Locate the cell with the specified text and output its (x, y) center coordinate. 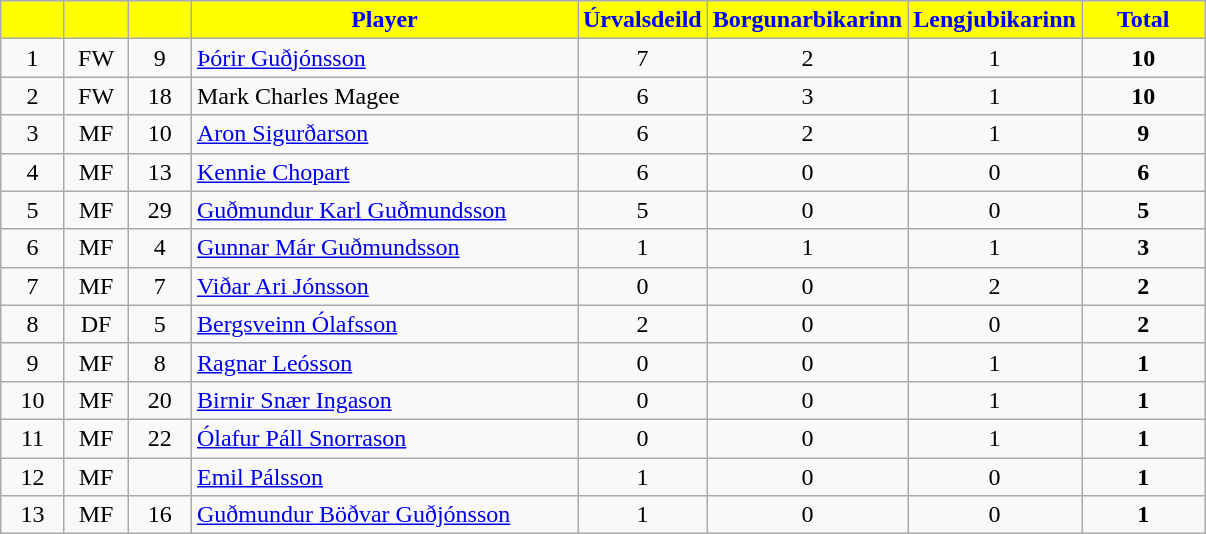
11 (33, 438)
Viðar Ari Jónsson (384, 286)
Gunnar Már Guðmundsson (384, 248)
Guðmundur Böðvar Guðjónsson (384, 515)
Mark Charles Magee (384, 96)
12 (33, 477)
Úrvalsdeild (643, 20)
Emil Pálsson (384, 477)
Ólafur Páll Snorrason (384, 438)
20 (160, 400)
29 (160, 210)
22 (160, 438)
Total (1144, 20)
Borgunarbikarinn (807, 20)
Ragnar Leósson (384, 362)
Aron Sigurðarson (384, 134)
Player (384, 20)
Guðmundur Karl Guðmundsson (384, 210)
18 (160, 96)
Bergsveinn Ólafsson (384, 324)
DF (96, 324)
Kennie Chopart (384, 172)
Lengjubikarinn (995, 20)
16 (160, 515)
Þórir Guðjónsson (384, 58)
Birnir Snær Ingason (384, 400)
